Detect which cell encompasses the target text, then output its (X, Y) center coordinate. 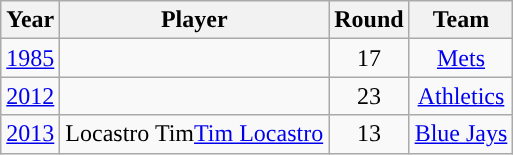
2013 (30, 134)
Team (461, 20)
Blue Jays (461, 134)
23 (369, 96)
13 (369, 134)
1985 (30, 58)
Year (30, 20)
2012 (30, 96)
Locastro TimTim Locastro (194, 134)
Mets (461, 58)
Round (369, 20)
17 (369, 58)
Player (194, 20)
Athletics (461, 96)
